Provide the [X, Y] coordinate of the cell's center where the given text is located.  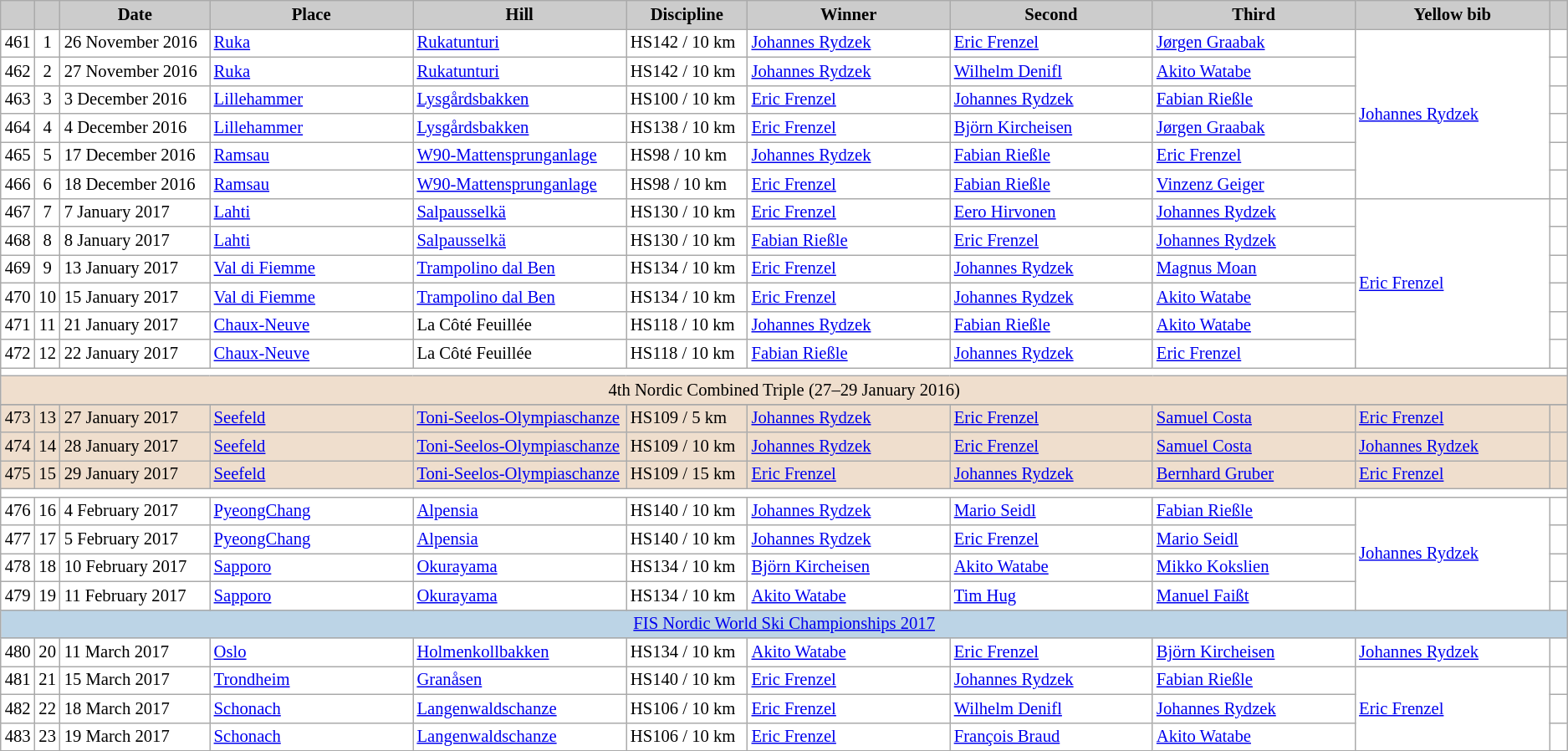
20 [47, 651]
465 [18, 156]
HS100 / 10 km [687, 100]
4 December 2016 [135, 128]
2 [47, 71]
4 February 2017 [135, 511]
467 [18, 212]
475 [18, 474]
Second [1051, 14]
29 January 2017 [135, 474]
Holmenkollbakken [520, 651]
463 [18, 100]
469 [18, 268]
28 January 2017 [135, 446]
HS138 / 10 km [687, 128]
18 March 2017 [135, 708]
17 [47, 539]
472 [18, 354]
16 [47, 511]
3 December 2016 [135, 100]
27 November 2016 [135, 71]
5 February 2017 [135, 539]
6 [47, 184]
476 [18, 511]
19 [47, 595]
4 [47, 128]
13 January 2017 [135, 268]
Discipline [687, 14]
19 March 2017 [135, 737]
10 [47, 297]
14 [47, 446]
17 December 2016 [135, 156]
471 [18, 325]
18 [47, 567]
Third [1254, 14]
Bernhard Gruber [1254, 474]
15 [47, 474]
464 [18, 128]
22 January 2017 [135, 354]
Vinzenz Geiger [1254, 184]
4th Nordic Combined Triple (27–29 January 2016) [784, 390]
HS109 / 10 km [687, 446]
Winner [849, 14]
5 [47, 156]
11 March 2017 [135, 651]
477 [18, 539]
474 [18, 446]
27 January 2017 [135, 418]
Trondheim [311, 680]
482 [18, 708]
15 January 2017 [135, 297]
Oslo [311, 651]
468 [18, 240]
22 [47, 708]
11 [47, 325]
470 [18, 297]
Manuel Faißt [1254, 595]
Date [135, 14]
9 [47, 268]
462 [18, 71]
481 [18, 680]
FIS Nordic World Ski Championships 2017 [784, 624]
Yellow bib [1452, 14]
26 November 2016 [135, 43]
Tim Hug [1051, 595]
François Braud [1051, 737]
Magnus Moan [1254, 268]
Mikko Kokslien [1254, 567]
7 [47, 212]
12 [47, 354]
473 [18, 418]
479 [18, 595]
15 March 2017 [135, 680]
HS109 / 15 km [687, 474]
461 [18, 43]
Granåsen [520, 680]
Place [311, 14]
3 [47, 100]
Eero Hirvonen [1051, 212]
7 January 2017 [135, 212]
21 January 2017 [135, 325]
8 [47, 240]
23 [47, 737]
Hill [520, 14]
8 January 2017 [135, 240]
HS109 / 5 km [687, 418]
1 [47, 43]
478 [18, 567]
11 February 2017 [135, 595]
10 February 2017 [135, 567]
483 [18, 737]
21 [47, 680]
13 [47, 418]
480 [18, 651]
18 December 2016 [135, 184]
466 [18, 184]
